Determine the (x, y) coordinate at the center of the cell enclosing the given text.  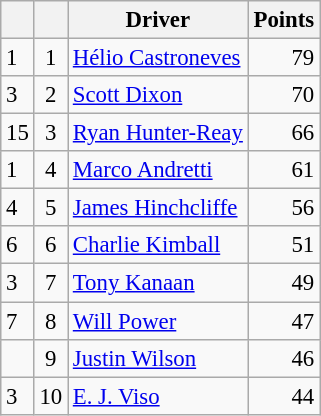
E. J. Viso (158, 396)
66 (284, 133)
Driver (158, 20)
10 (50, 396)
15 (18, 133)
47 (284, 321)
56 (284, 208)
79 (284, 58)
Points (284, 20)
5 (50, 208)
46 (284, 358)
8 (50, 321)
James Hinchcliffe (158, 208)
2 (50, 95)
Hélio Castroneves (158, 58)
Will Power (158, 321)
9 (50, 358)
Justin Wilson (158, 358)
Marco Andretti (158, 170)
Scott Dixon (158, 95)
49 (284, 283)
Charlie Kimball (158, 245)
61 (284, 170)
Tony Kanaan (158, 283)
70 (284, 95)
Ryan Hunter-Reay (158, 133)
51 (284, 245)
44 (284, 396)
